Capture the cell that displays the provided text and extract its [X, Y] central coordinate. 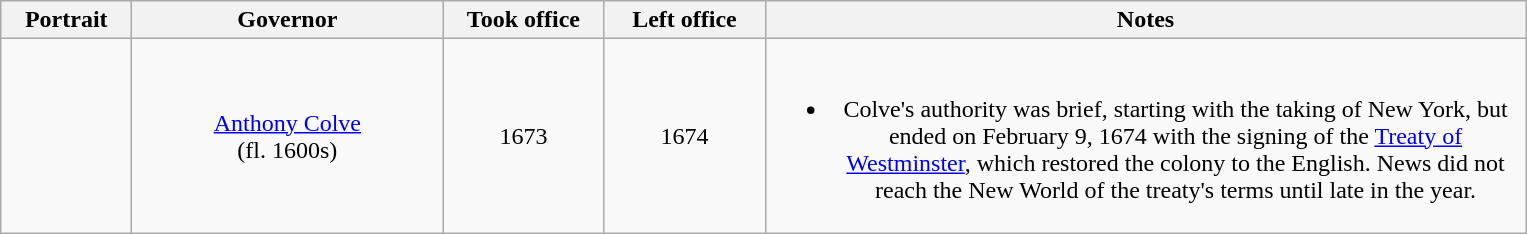
Portrait [66, 20]
1674 [684, 136]
Left office [684, 20]
1673 [524, 136]
Anthony Colve (fl. 1600s) [288, 136]
Took office [524, 20]
Notes [1146, 20]
Governor [288, 20]
